Detect which cell encompasses the target text, then output its [X, Y] center coordinate. 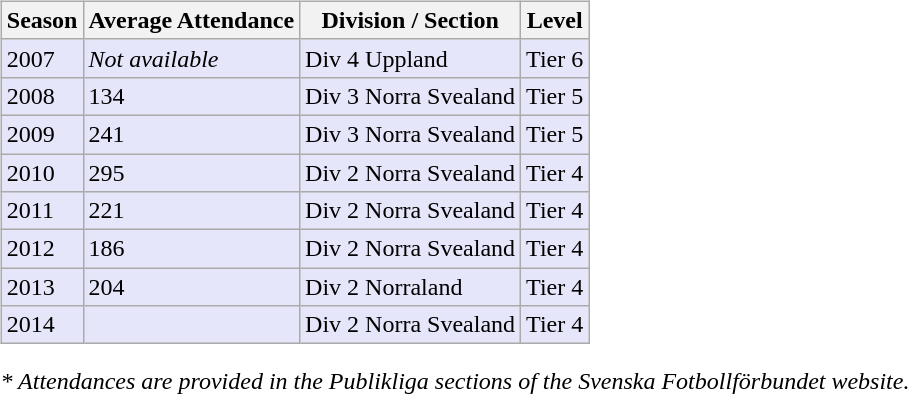
241 [192, 134]
221 [192, 211]
2013 [42, 287]
Tier 6 [555, 58]
204 [192, 287]
134 [192, 96]
2012 [42, 249]
Season [42, 20]
2011 [42, 211]
2014 [42, 325]
2008 [42, 96]
295 [192, 173]
Division / Section [410, 20]
Not available [192, 58]
186 [192, 249]
Level [555, 20]
2009 [42, 134]
2007 [42, 58]
Div 2 Norraland [410, 287]
2010 [42, 173]
Average Attendance [192, 20]
Div 4 Uppland [410, 58]
